Extract the [X, Y] coordinate from the center of the cell holding the provided text.  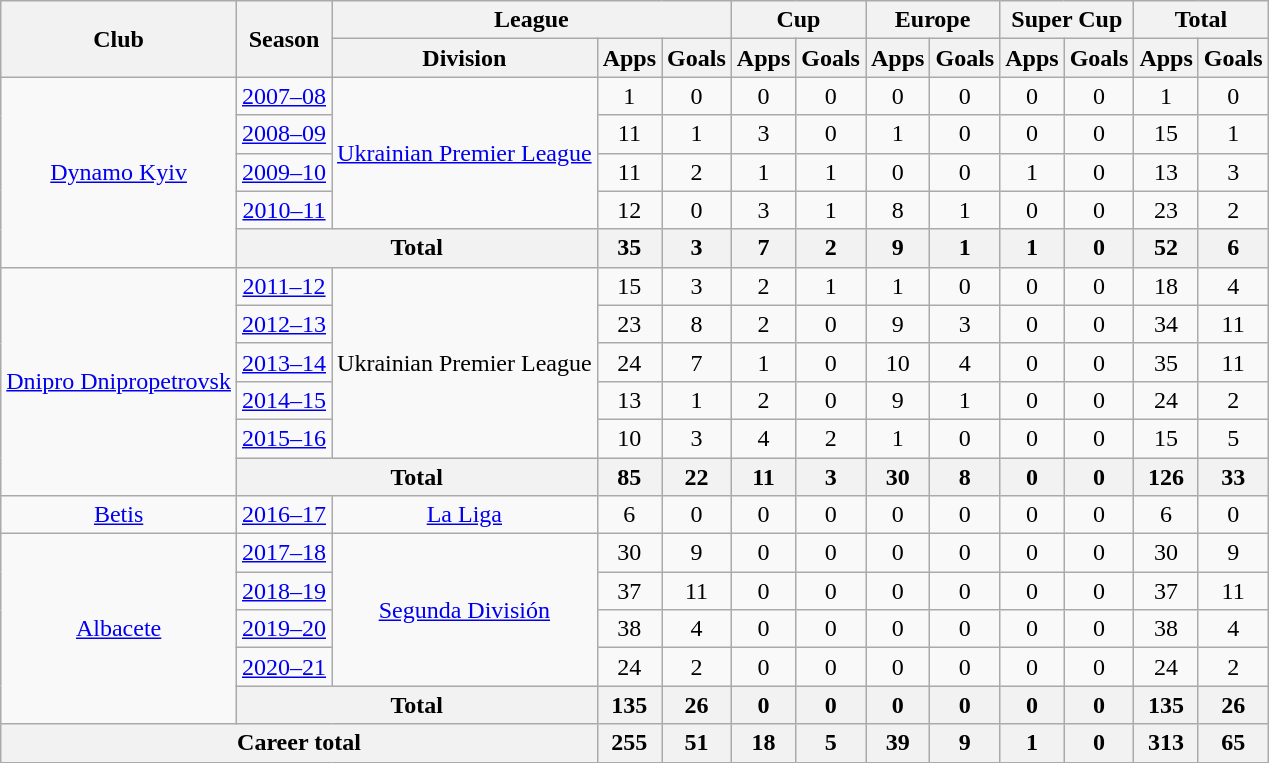
Division [465, 58]
52 [1166, 248]
313 [1166, 743]
2014–15 [284, 400]
2013–14 [284, 362]
51 [697, 743]
Cup [798, 20]
Dynamo Kyiv [119, 172]
Career total [299, 743]
22 [697, 477]
Betis [119, 515]
33 [1233, 477]
2007–08 [284, 96]
2015–16 [284, 438]
126 [1166, 477]
34 [1166, 324]
2016–17 [284, 515]
2011–12 [284, 286]
2017–18 [284, 553]
Dnipro Dnipropetrovsk [119, 381]
2018–19 [284, 591]
La Liga [465, 515]
12 [629, 210]
Season [284, 39]
2020–21 [284, 667]
League [532, 20]
2010–11 [284, 210]
Super Cup [1067, 20]
85 [629, 477]
Albacete [119, 629]
65 [1233, 743]
Club [119, 39]
2009–10 [284, 172]
255 [629, 743]
39 [898, 743]
Segunda División [465, 610]
2008–09 [284, 134]
2012–13 [284, 324]
Europe [933, 20]
2019–20 [284, 629]
